Find where the given text appears and provide that cell's center as [X, Y] coordinate. 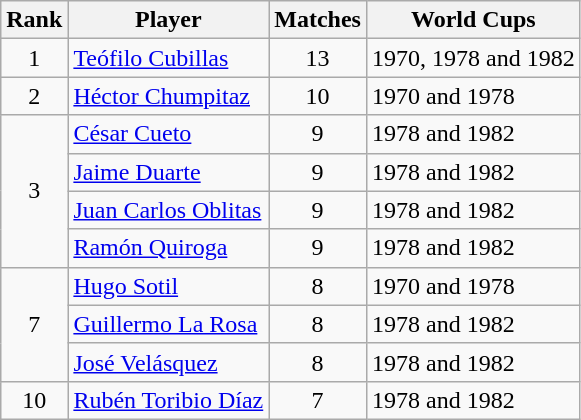
Juan Carlos Oblitas [168, 210]
World Cups [473, 20]
Ramón Quiroga [168, 248]
Teófilo Cubillas [168, 58]
13 [318, 58]
1 [34, 58]
Rank [34, 20]
Guillermo La Rosa [168, 324]
Matches [318, 20]
José Velásquez [168, 362]
1970, 1978 and 1982 [473, 58]
Player [168, 20]
Hugo Sotil [168, 286]
Rubén Toribio Díaz [168, 400]
Héctor Chumpitaz [168, 96]
2 [34, 96]
Jaime Duarte [168, 172]
3 [34, 191]
César Cueto [168, 134]
